Return [X, Y] of the center of cell containing provided text 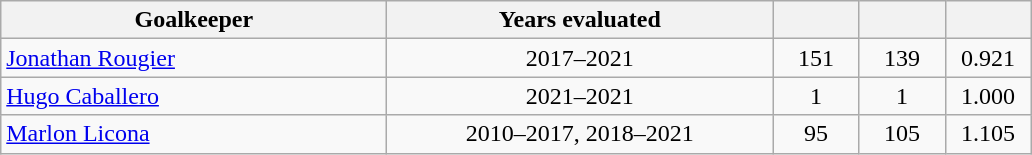
0.921 [988, 58]
Hugo Caballero [194, 96]
139 [902, 58]
1.000 [988, 96]
151 [816, 58]
Marlon Licona [194, 134]
2017–2021 [580, 58]
105 [902, 134]
95 [816, 134]
2021–2021 [580, 96]
2010–2017, 2018–2021 [580, 134]
Jonathan Rougier [194, 58]
Years evaluated [580, 20]
Goalkeeper [194, 20]
1.105 [988, 134]
